For the text-containing cell, return its midpoint in (x, y) coordinate format. 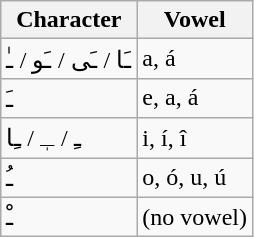
o, ó, u, ú (195, 178)
ـَ (69, 98)
a, á (195, 59)
Character (69, 20)
(no vowel) (195, 217)
ـَا / ـَى / ـَو / ـٰ (69, 59)
Vowel (195, 20)
e, a, á (195, 98)
i, í, î (195, 138)
ـُ (69, 178)
ـِ / ـٖ / ـِا (69, 138)
ـْ (69, 217)
